For the text-containing cell, return its midpoint in [X, Y] coordinate format. 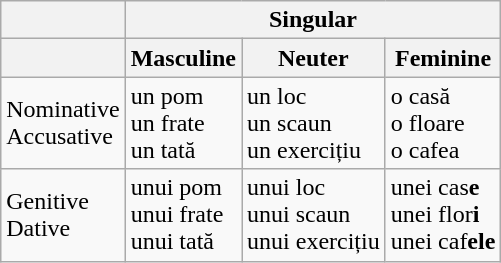
un locun scaunun exercițiu [314, 123]
unei caseunei floriunei cafele [443, 215]
unui pomunui frateunui tată [183, 215]
unui locunui scaununui exercițiu [314, 215]
o casăo floareo cafea [443, 123]
un pomun frateun tată [183, 123]
NominativeAccusative [63, 123]
Singular [313, 20]
Feminine [443, 58]
Masculine [183, 58]
GenitiveDative [63, 215]
Neuter [314, 58]
